Output the [X, Y] coordinate of the center of the cell containing the given text.  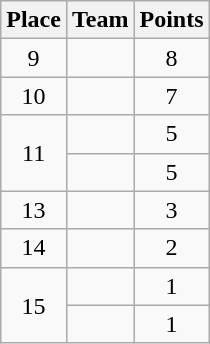
Place [34, 20]
7 [172, 96]
Team [100, 20]
15 [34, 305]
13 [34, 210]
11 [34, 153]
3 [172, 210]
8 [172, 58]
2 [172, 248]
10 [34, 96]
14 [34, 248]
9 [34, 58]
Points [172, 20]
